For the text-containing cell, return its midpoint in (X, Y) coordinate format. 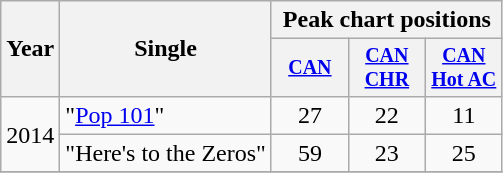
23 (386, 153)
CAN CHR (386, 68)
Year (30, 49)
22 (386, 115)
CAN Hot AC (464, 68)
Single (166, 49)
"Here's to the Zeros" (166, 153)
Peak chart positions (386, 20)
2014 (30, 134)
59 (310, 153)
"Pop 101" (166, 115)
27 (310, 115)
CAN (310, 68)
11 (464, 115)
25 (464, 153)
